Provide the [X, Y] coordinate of the cell's center where the given text is located.  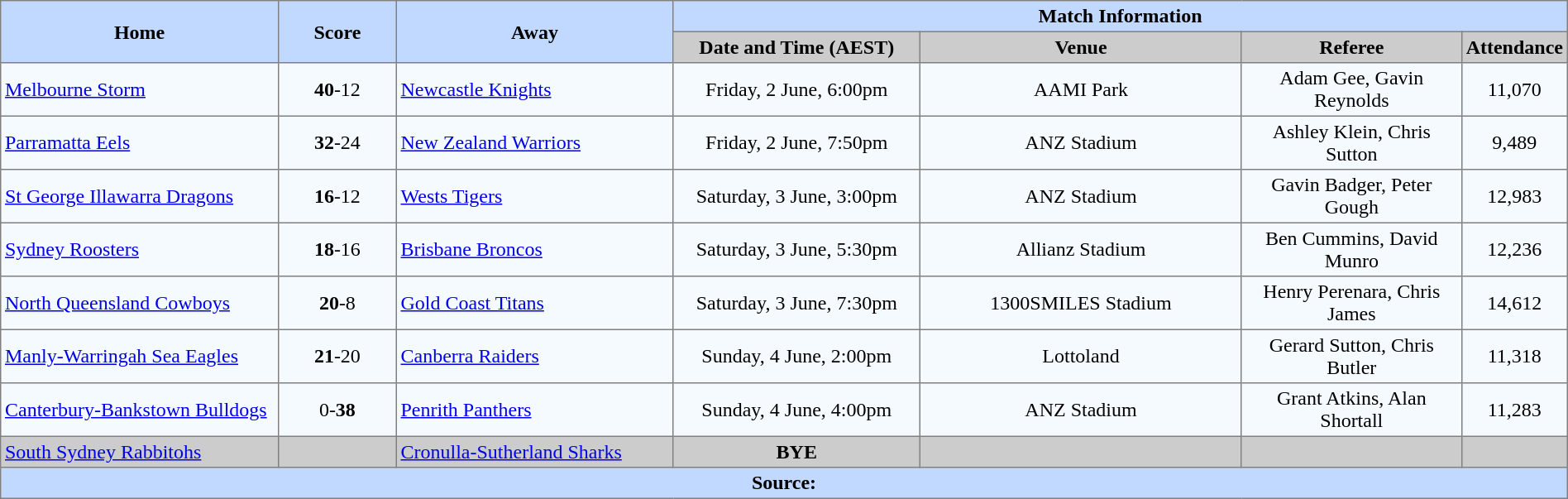
New Zealand Warriors [534, 142]
Saturday, 3 June, 5:30pm [797, 249]
Friday, 2 June, 7:50pm [797, 142]
Gerard Sutton, Chris Butler [1351, 356]
0-38 [337, 410]
12,983 [1514, 196]
20-8 [337, 303]
Referee [1351, 47]
Canberra Raiders [534, 356]
Attendance [1514, 47]
9,489 [1514, 142]
Sunday, 4 June, 2:00pm [797, 356]
32-24 [337, 142]
Sydney Roosters [140, 249]
Henry Perenara, Chris James [1351, 303]
Ashley Klein, Chris Sutton [1351, 142]
Sunday, 4 June, 4:00pm [797, 410]
Score [337, 31]
North Queensland Cowboys [140, 303]
Ben Cummins, David Munro [1351, 249]
Parramatta Eels [140, 142]
Canterbury-Bankstown Bulldogs [140, 410]
AAMI Park [1081, 89]
14,612 [1514, 303]
Grant Atkins, Alan Shortall [1351, 410]
11,070 [1514, 89]
Home [140, 31]
Cronulla-Sutherland Sharks [534, 452]
Saturday, 3 June, 7:30pm [797, 303]
21-20 [337, 356]
11,318 [1514, 356]
16-12 [337, 196]
12,236 [1514, 249]
Brisbane Broncos [534, 249]
Saturday, 3 June, 3:00pm [797, 196]
Friday, 2 June, 6:00pm [797, 89]
1300SMILES Stadium [1081, 303]
Source: [784, 483]
St George Illawarra Dragons [140, 196]
Adam Gee, Gavin Reynolds [1351, 89]
Manly-Warringah Sea Eagles [140, 356]
Date and Time (AEST) [797, 47]
BYE [797, 452]
Allianz Stadium [1081, 249]
Gold Coast Titans [534, 303]
Newcastle Knights [534, 89]
Away [534, 31]
Lottoland [1081, 356]
Match Information [1121, 17]
South Sydney Rabbitohs [140, 452]
40-12 [337, 89]
18-16 [337, 249]
Venue [1081, 47]
Gavin Badger, Peter Gough [1351, 196]
11,283 [1514, 410]
Penrith Panthers [534, 410]
Wests Tigers [534, 196]
Melbourne Storm [140, 89]
